Locate the cell with the specified text and output its [X, Y] center coordinate. 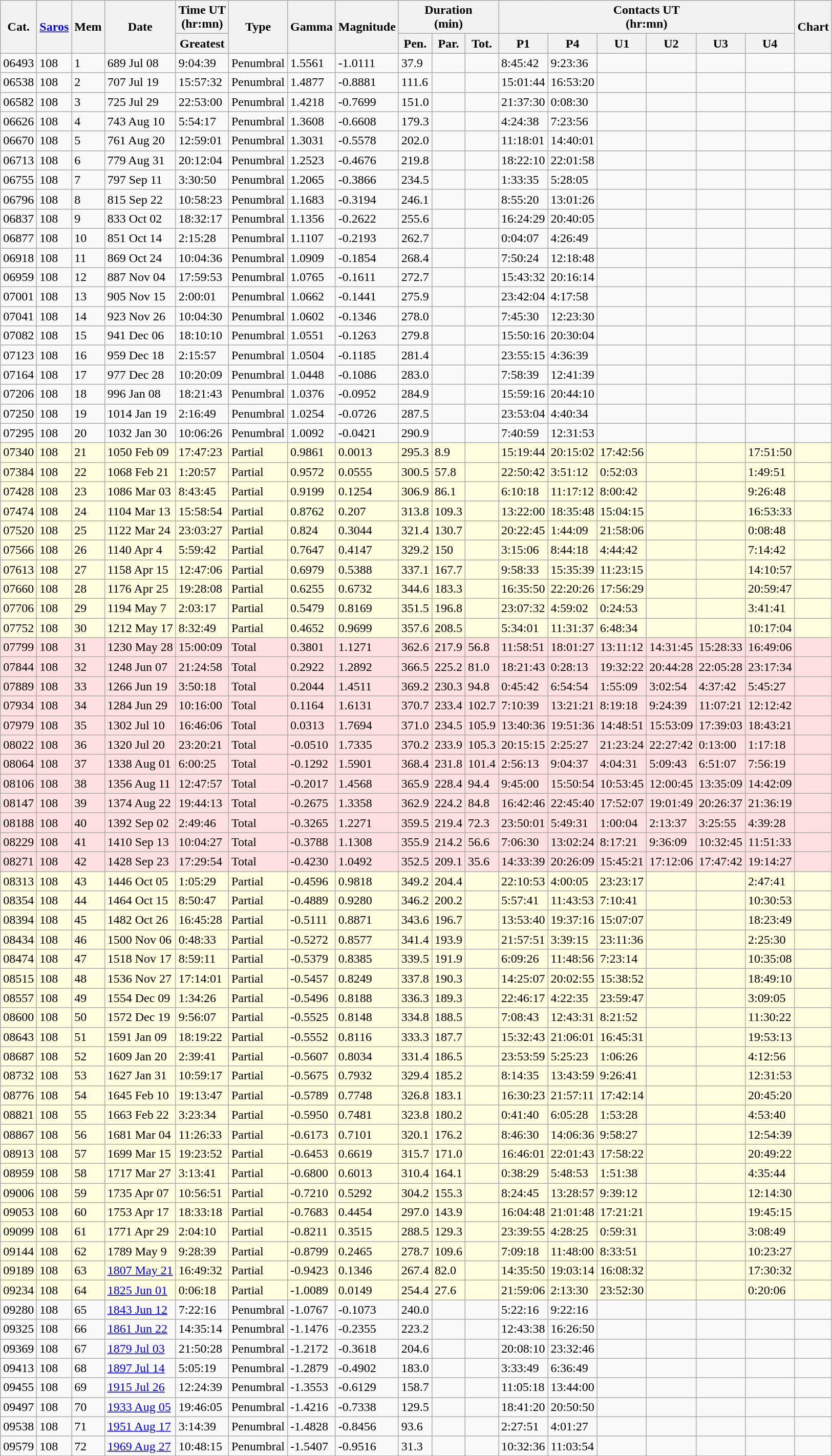
707 Jul 19 [140, 82]
9 [88, 219]
6:51:07 [720, 764]
10:53:45 [622, 784]
15:57:32 [202, 82]
15:53:09 [671, 725]
977 Dec 28 [140, 375]
29 [88, 609]
-0.0421 [367, 433]
14:10:57 [770, 570]
93.6 [415, 1426]
14 [88, 316]
-0.7683 [312, 1212]
1771 Apr 29 [140, 1232]
82.0 [449, 1271]
15:59:16 [523, 394]
11:17:12 [572, 491]
-0.0952 [367, 394]
4:59:02 [572, 609]
10:04:30 [202, 316]
-0.1073 [367, 1310]
07844 [18, 667]
0.207 [367, 511]
14:35:14 [202, 1329]
283.0 [415, 375]
Cat. [18, 27]
-0.1346 [367, 316]
23:50:01 [523, 822]
31.3 [415, 1446]
4 [88, 121]
86.1 [449, 491]
0.1254 [367, 491]
0.2044 [312, 686]
2 [88, 82]
10:56:51 [202, 1193]
334.8 [415, 1017]
288.5 [415, 1232]
180.2 [449, 1115]
23:59:47 [622, 998]
-0.5675 [312, 1076]
1518 Nov 17 [140, 959]
0.8871 [367, 920]
278.7 [415, 1251]
869 Oct 24 [140, 257]
0.0013 [367, 452]
0:04:07 [523, 238]
11:51:33 [770, 842]
12:47:57 [202, 784]
41 [88, 842]
20:15:02 [572, 452]
262.7 [415, 238]
8:21:52 [622, 1017]
8:43:45 [202, 491]
12:59:01 [202, 141]
23:17:34 [770, 667]
10:30:53 [770, 901]
0.9861 [312, 452]
0.7101 [367, 1134]
4:53:40 [770, 1115]
12:54:39 [770, 1134]
1 [88, 63]
1068 Feb 21 [140, 472]
1.3608 [312, 121]
14:35:50 [523, 1271]
5:48:53 [572, 1173]
689 Jul 08 [140, 63]
-0.3265 [312, 822]
1.0254 [312, 414]
-0.4596 [312, 881]
20:26:09 [572, 861]
22:05:28 [720, 667]
09369 [18, 1349]
366.5 [415, 667]
188.5 [449, 1017]
21:23:24 [622, 745]
11:23:15 [622, 570]
17:52:07 [622, 803]
22:53:00 [202, 102]
08271 [18, 861]
0.3044 [367, 530]
-0.6608 [367, 121]
202.0 [415, 141]
1627 Jan 31 [140, 1076]
38 [88, 784]
1.4218 [312, 102]
1500 Nov 06 [140, 940]
267.4 [415, 1271]
0:24:53 [622, 609]
22:27:42 [671, 745]
0.4147 [367, 550]
1302 Jul 10 [140, 725]
07474 [18, 511]
14:33:39 [523, 861]
725 Jul 29 [140, 102]
209.1 [449, 861]
4:36:39 [572, 355]
20:45:20 [770, 1095]
20:44:10 [572, 394]
1:44:09 [572, 530]
07799 [18, 647]
07934 [18, 706]
16:45:31 [622, 1037]
1086 Mar 03 [140, 491]
1591 Jan 09 [140, 1037]
-0.6173 [312, 1134]
21 [88, 452]
7:23:56 [572, 121]
65 [88, 1310]
U4 [770, 44]
208.5 [449, 628]
Mem [88, 27]
1969 Aug 27 [140, 1446]
1933 Aug 05 [140, 1407]
18:01:27 [572, 647]
23:55:15 [523, 355]
23:42:04 [523, 297]
16:24:29 [523, 219]
351.5 [415, 609]
275.9 [415, 297]
1:05:29 [202, 881]
337.1 [415, 570]
12:14:30 [770, 1193]
370.2 [415, 745]
0:38:29 [523, 1173]
21:57:11 [572, 1095]
20:50:50 [572, 1407]
0.6619 [367, 1154]
337.8 [415, 979]
57 [88, 1154]
15 [88, 336]
15:19:44 [523, 452]
1.7694 [367, 725]
-0.2355 [367, 1329]
16:26:50 [572, 1329]
64 [88, 1290]
4:44:42 [622, 550]
-0.1292 [312, 764]
06670 [18, 141]
15:45:21 [622, 861]
09497 [18, 1407]
08600 [18, 1017]
349.2 [415, 881]
09325 [18, 1329]
255.6 [415, 219]
176.2 [449, 1134]
12 [88, 277]
1230 May 28 [140, 647]
304.2 [415, 1193]
0.6732 [367, 589]
Duration(min) [449, 17]
35 [88, 725]
09538 [18, 1426]
0.2465 [367, 1251]
10:17:04 [770, 628]
-0.4676 [367, 160]
22:01:43 [572, 1154]
16:42:46 [523, 803]
08959 [18, 1173]
2:00:01 [202, 297]
09234 [18, 1290]
15:28:33 [720, 647]
355.9 [415, 842]
343.6 [415, 920]
13:11:12 [622, 647]
1789 May 9 [140, 1251]
-0.3788 [312, 842]
4:24:38 [523, 121]
-0.4889 [312, 901]
1140 Apr 4 [140, 550]
233.4 [449, 706]
58 [88, 1173]
1:49:51 [770, 472]
0.7932 [367, 1076]
15:50:54 [572, 784]
4:40:34 [572, 414]
-0.7699 [367, 102]
217.9 [449, 647]
09053 [18, 1212]
1.0662 [312, 297]
306.9 [415, 491]
P1 [523, 44]
7:10:41 [622, 901]
3:51:12 [572, 472]
12:41:39 [572, 375]
1.2065 [312, 180]
365.9 [415, 784]
07889 [18, 686]
Chart [813, 27]
1554 Dec 09 [140, 998]
15:00:09 [202, 647]
13:21:21 [572, 706]
189.3 [449, 998]
-1.5407 [312, 1446]
4:12:56 [770, 1056]
19:46:05 [202, 1407]
06755 [18, 180]
12:24:39 [202, 1387]
20:44:28 [671, 667]
6:09:26 [523, 959]
1572 Dec 19 [140, 1017]
-0.1263 [367, 336]
19:28:08 [202, 589]
28 [88, 589]
09579 [18, 1446]
1843 Jun 12 [140, 1310]
22:01:58 [572, 160]
370.7 [415, 706]
-0.1854 [367, 257]
5:25:23 [572, 1056]
1446 Oct 05 [140, 881]
1356 Aug 11 [140, 784]
Contacts UT(hr:mn) [647, 17]
5 [88, 141]
07123 [18, 355]
779 Aug 31 [140, 160]
1:06:26 [622, 1056]
16:53:33 [770, 511]
339.5 [415, 959]
0.5388 [367, 570]
0.7748 [367, 1095]
321.4 [415, 530]
2:03:17 [202, 609]
-0.5525 [312, 1017]
18:49:10 [770, 979]
10:32:36 [523, 1446]
1.0376 [312, 394]
-0.0726 [367, 414]
84.8 [481, 803]
1.0909 [312, 257]
297.0 [415, 1212]
Greatest [202, 44]
0.3801 [312, 647]
4:26:49 [572, 238]
1609 Jan 20 [140, 1056]
223.2 [415, 1329]
6:05:28 [572, 1115]
8:19:18 [622, 706]
1.1308 [367, 842]
4:17:58 [572, 297]
5:45:27 [770, 686]
1897 Jul 14 [140, 1368]
2:15:57 [202, 355]
0:06:18 [202, 1290]
-0.1611 [367, 277]
-0.8881 [367, 82]
5:57:41 [523, 901]
17:12:06 [671, 861]
16:35:50 [523, 589]
2:27:51 [523, 1426]
183.1 [449, 1095]
310.4 [415, 1173]
344.6 [415, 589]
8:59:11 [202, 959]
0.8577 [367, 940]
2:39:41 [202, 1056]
8:24:45 [523, 1193]
1807 May 21 [140, 1271]
833 Oct 02 [140, 219]
1.4511 [367, 686]
2:47:41 [770, 881]
52 [88, 1056]
54 [88, 1095]
18:23:49 [770, 920]
1122 Mar 24 [140, 530]
8:14:35 [523, 1076]
2:13:37 [671, 822]
20:49:22 [770, 1154]
362.6 [415, 647]
71 [88, 1426]
8:17:21 [622, 842]
07428 [18, 491]
U3 [720, 44]
185.2 [449, 1076]
19:32:22 [622, 667]
8:00:42 [622, 491]
40 [88, 822]
-1.1476 [312, 1329]
17:58:22 [622, 1154]
7:50:24 [523, 257]
233.9 [449, 745]
1176 Apr 25 [140, 589]
08147 [18, 803]
287.5 [415, 414]
143.9 [449, 1212]
09099 [18, 1232]
1.2892 [367, 667]
225.2 [449, 667]
9:23:36 [572, 63]
0.8034 [367, 1056]
4:04:31 [622, 764]
6:54:54 [572, 686]
06918 [18, 257]
12:43:31 [572, 1017]
0:59:31 [622, 1232]
46 [88, 940]
23:03:27 [202, 530]
17:39:03 [720, 725]
1050 Feb 09 [140, 452]
341.4 [415, 940]
18:19:22 [202, 1037]
14:31:45 [671, 647]
07001 [18, 297]
0.8116 [367, 1037]
94.8 [481, 686]
8:50:47 [202, 901]
-0.6800 [312, 1173]
923 Nov 26 [140, 316]
22:10:53 [523, 881]
1410 Sep 13 [140, 842]
17:51:50 [770, 452]
1681 Mar 04 [140, 1134]
200.2 [449, 901]
08687 [18, 1056]
31 [88, 647]
7 [88, 180]
19:44:13 [202, 803]
39 [88, 803]
164.1 [449, 1173]
15:07:07 [622, 920]
16:30:23 [523, 1095]
42 [88, 861]
0.9280 [367, 901]
1.1356 [312, 219]
-0.5272 [312, 940]
1.0092 [312, 433]
7:58:39 [523, 375]
1392 Sep 02 [140, 822]
326.8 [415, 1095]
272.7 [415, 277]
3:08:49 [770, 1232]
23:20:21 [202, 745]
254.4 [415, 1290]
1.3358 [367, 803]
1879 Jul 03 [140, 1349]
3:15:06 [523, 550]
0.9199 [312, 491]
68 [88, 1368]
23:11:36 [622, 940]
Date [140, 27]
-0.8799 [312, 1251]
1.0551 [312, 336]
186.5 [449, 1056]
5:05:19 [202, 1368]
10:04:36 [202, 257]
2:25:30 [770, 940]
08776 [18, 1095]
14:48:51 [622, 725]
193.9 [449, 940]
37.9 [415, 63]
1.7335 [367, 745]
1464 Oct 15 [140, 901]
11:05:18 [523, 1387]
22:50:42 [523, 472]
17:29:54 [202, 861]
1.0504 [312, 355]
1320 Jul 20 [140, 745]
09280 [18, 1310]
-0.5552 [312, 1037]
278.0 [415, 316]
3:23:34 [202, 1115]
22:46:17 [523, 998]
-0.5457 [312, 979]
21:24:58 [202, 667]
0.2922 [312, 667]
1.4877 [312, 82]
1248 Jun 07 [140, 667]
7:10:39 [523, 706]
32 [88, 667]
2:04:10 [202, 1232]
11:30:22 [770, 1017]
1338 Aug 01 [140, 764]
07613 [18, 570]
281.4 [415, 355]
-0.4902 [367, 1368]
16:49:32 [202, 1271]
1:20:57 [202, 472]
905 Nov 15 [140, 297]
102.7 [481, 706]
06713 [18, 160]
06837 [18, 219]
13 [88, 297]
0:13:00 [720, 745]
323.8 [415, 1115]
16:08:32 [622, 1271]
2:15:28 [202, 238]
59 [88, 1193]
23:23:17 [622, 881]
4:28:25 [572, 1232]
27.6 [449, 1290]
246.1 [415, 199]
13:53:40 [523, 920]
11:58:51 [523, 647]
08064 [18, 764]
12:23:30 [572, 316]
1.2271 [367, 822]
3:33:49 [523, 1368]
22:20:26 [572, 589]
761 Aug 20 [140, 141]
47 [88, 959]
20:40:05 [572, 219]
1.4568 [367, 784]
26 [88, 550]
57.8 [449, 472]
1.5901 [367, 764]
-0.5496 [312, 998]
369.2 [415, 686]
15:32:43 [523, 1037]
12:00:45 [671, 784]
279.8 [415, 336]
17:30:32 [770, 1271]
129.3 [449, 1232]
1032 Jan 30 [140, 433]
24 [88, 511]
18:22:10 [523, 160]
15:43:32 [523, 277]
20:16:14 [572, 277]
-0.1185 [367, 355]
219.4 [449, 822]
111.6 [415, 82]
179.3 [415, 121]
23:32:46 [572, 1349]
1.5561 [312, 63]
08188 [18, 822]
5:09:43 [671, 764]
167.7 [449, 570]
290.9 [415, 433]
7:09:18 [523, 1251]
359.5 [415, 822]
9:26:48 [770, 491]
-0.6453 [312, 1154]
300.5 [415, 472]
19:53:13 [770, 1037]
06796 [18, 199]
Gamma [312, 27]
-0.3194 [367, 199]
14:25:07 [523, 979]
-0.7210 [312, 1193]
15:58:54 [202, 511]
0.8249 [367, 979]
27 [88, 570]
1284 Jun 29 [140, 706]
9:24:39 [671, 706]
0.8169 [367, 609]
105.3 [481, 745]
1104 Mar 13 [140, 511]
5:22:16 [523, 1310]
19:23:52 [202, 1154]
18 [88, 394]
13:44:00 [572, 1387]
1:53:28 [622, 1115]
7:45:30 [523, 316]
9:22:16 [572, 1310]
1.6131 [367, 706]
10:59:17 [202, 1076]
Type [258, 27]
20:22:45 [523, 530]
7:22:16 [202, 1310]
06582 [18, 102]
9:45:00 [523, 784]
-1.0767 [312, 1310]
15:35:39 [572, 570]
10:48:15 [202, 1446]
1951 Aug 17 [140, 1426]
13:43:59 [572, 1076]
9:56:07 [202, 1017]
797 Sep 11 [140, 180]
9:36:09 [671, 842]
-0.8211 [312, 1232]
19:13:47 [202, 1095]
56.8 [481, 647]
2:16:49 [202, 414]
Magnitude [367, 27]
56 [88, 1134]
130.7 [449, 530]
352.5 [415, 861]
48 [88, 979]
8:32:49 [202, 628]
1.1271 [367, 647]
336.3 [415, 998]
-1.2172 [312, 1349]
72.3 [481, 822]
6:48:34 [622, 628]
1.0602 [312, 316]
36 [88, 745]
1:33:35 [523, 180]
5:28:05 [572, 180]
14:40:01 [572, 141]
-0.5789 [312, 1095]
1861 Jun 22 [140, 1329]
21:37:30 [523, 102]
14:06:36 [572, 1134]
-1.0089 [312, 1290]
20:30:04 [572, 336]
08913 [18, 1154]
10:16:00 [202, 706]
1663 Feb 22 [140, 1115]
11:07:21 [720, 706]
Time UT(hr:mn) [202, 17]
19:01:49 [671, 803]
17 [88, 375]
15:50:16 [523, 336]
-1.4216 [312, 1407]
10:06:26 [202, 433]
-0.5607 [312, 1056]
06493 [18, 63]
230.3 [449, 686]
231.8 [449, 764]
1482 Oct 26 [140, 920]
07041 [18, 316]
08867 [18, 1134]
17:42:56 [622, 452]
19:37:16 [572, 920]
14:42:09 [770, 784]
4:00:05 [572, 881]
15:38:52 [622, 979]
-0.9516 [367, 1446]
Pen. [415, 44]
08515 [18, 979]
0.7481 [367, 1115]
12:47:06 [202, 570]
09413 [18, 1368]
1645 Feb 10 [140, 1095]
0:41:40 [523, 1115]
1158 Apr 15 [140, 570]
16:53:20 [572, 82]
16:04:48 [523, 1212]
21:57:51 [523, 940]
23:52:30 [622, 1290]
190.3 [449, 979]
1428 Sep 23 [140, 861]
19:45:15 [770, 1212]
1374 Aug 22 [140, 803]
996 Jan 08 [140, 394]
0.5479 [312, 609]
17:47:23 [202, 452]
10:58:23 [202, 199]
33 [88, 686]
13:01:26 [572, 199]
08394 [18, 920]
9:58:33 [523, 570]
204.6 [415, 1349]
357.6 [415, 628]
13:02:24 [572, 842]
70 [88, 1407]
Par. [449, 44]
2:13:30 [572, 1290]
11:18:01 [523, 141]
-0.3866 [367, 180]
16 [88, 355]
6:36:49 [572, 1368]
1212 May 17 [140, 628]
17:14:01 [202, 979]
13:28:57 [572, 1193]
0:45:42 [523, 686]
196.8 [449, 609]
50 [88, 1017]
69 [88, 1387]
0.4454 [367, 1212]
-0.4230 [312, 861]
333.3 [415, 1037]
10:20:09 [202, 375]
07752 [18, 628]
11:48:00 [572, 1251]
10 [88, 238]
07164 [18, 375]
20:08:10 [523, 1349]
4:35:44 [770, 1173]
1536 Nov 27 [140, 979]
20:02:55 [572, 979]
0.1164 [312, 706]
08643 [18, 1037]
08229 [18, 842]
214.2 [449, 842]
362.9 [415, 803]
315.7 [415, 1154]
1915 Jul 26 [140, 1387]
07706 [18, 609]
09455 [18, 1387]
7:56:19 [770, 764]
204.4 [449, 881]
09006 [18, 1193]
63 [88, 1271]
0.0313 [312, 725]
-1.4828 [312, 1426]
9:58:27 [622, 1134]
0.7647 [312, 550]
6:00:25 [202, 764]
0.6013 [367, 1173]
22 [88, 472]
228.4 [449, 784]
06959 [18, 277]
-0.1086 [367, 375]
07384 [18, 472]
151.0 [415, 102]
1266 Jun 19 [140, 686]
18:32:17 [202, 219]
4:37:42 [720, 686]
941 Dec 06 [140, 336]
66 [88, 1329]
3:09:05 [770, 998]
2:56:13 [523, 764]
-0.5111 [312, 920]
16:46:01 [523, 1154]
8.9 [449, 452]
0.1346 [367, 1271]
-0.5379 [312, 959]
4:39:28 [770, 822]
8:46:30 [523, 1134]
07979 [18, 725]
-0.2622 [367, 219]
0:08:48 [770, 530]
16:45:28 [202, 920]
07340 [18, 452]
0:28:13 [572, 667]
3:39:15 [572, 940]
887 Nov 04 [140, 277]
1014 Jan 19 [140, 414]
3:14:39 [202, 1426]
8:55:20 [523, 199]
-1.0111 [367, 63]
-1.3553 [312, 1387]
8 [88, 199]
19:51:36 [572, 725]
18:10:10 [202, 336]
08354 [18, 901]
0.0555 [367, 472]
07520 [18, 530]
13:35:09 [720, 784]
219.8 [415, 160]
-0.8456 [367, 1426]
15:01:44 [523, 82]
8:33:51 [622, 1251]
9:28:39 [202, 1251]
08434 [18, 940]
1699 Mar 15 [140, 1154]
-0.5578 [367, 141]
20 [88, 433]
9:39:12 [622, 1193]
9:04:37 [572, 764]
313.8 [415, 511]
5:34:01 [523, 628]
49 [88, 998]
7:40:59 [523, 433]
20:12:04 [202, 160]
08106 [18, 784]
3 [88, 102]
158.7 [415, 1387]
17:56:29 [622, 589]
150 [449, 550]
12:43:38 [523, 1329]
72 [88, 1446]
1.3031 [312, 141]
17:42:14 [622, 1095]
Saros [54, 27]
-0.2193 [367, 238]
37 [88, 764]
-0.5950 [312, 1115]
0.8385 [367, 959]
8:44:18 [572, 550]
183.0 [415, 1368]
P4 [572, 44]
109.3 [449, 511]
959 Dec 18 [140, 355]
2:25:27 [572, 745]
0.0149 [367, 1290]
U1 [622, 44]
06538 [18, 82]
4:01:27 [572, 1426]
44 [88, 901]
0.6979 [312, 570]
0.4652 [312, 628]
5:49:31 [572, 822]
329.4 [415, 1076]
07566 [18, 550]
1735 Apr 07 [140, 1193]
07250 [18, 414]
1.0448 [312, 375]
4:22:35 [572, 998]
1:34:26 [202, 998]
23:39:55 [523, 1232]
3:25:55 [720, 822]
67 [88, 1349]
7:23:14 [622, 959]
331.4 [415, 1056]
183.3 [449, 589]
20:59:47 [770, 589]
23 [88, 491]
13:40:36 [523, 725]
61 [88, 1232]
851 Oct 14 [140, 238]
-0.2017 [312, 784]
34 [88, 706]
0.6255 [312, 589]
09144 [18, 1251]
18:33:18 [202, 1212]
-0.0510 [312, 745]
21:59:06 [523, 1290]
17:47:42 [720, 861]
295.3 [415, 452]
10:04:27 [202, 842]
08474 [18, 959]
55 [88, 1115]
5:54:17 [202, 121]
23:53:04 [523, 414]
81.0 [481, 667]
-0.7338 [367, 1407]
51 [88, 1037]
0.3515 [367, 1232]
0.8762 [312, 511]
16:46:06 [202, 725]
25 [88, 530]
18:41:20 [523, 1407]
0:20:06 [770, 1290]
1.1107 [312, 238]
43 [88, 881]
35.6 [481, 861]
1:00:04 [622, 822]
3:02:54 [671, 686]
5:59:42 [202, 550]
268.4 [415, 257]
62 [88, 1251]
19 [88, 414]
23:53:59 [523, 1056]
56.6 [481, 842]
07206 [18, 394]
0.5292 [367, 1193]
21:58:06 [622, 530]
155.3 [449, 1193]
11:43:53 [572, 901]
19:14:27 [770, 861]
09189 [18, 1271]
101.4 [481, 764]
20:26:37 [720, 803]
109.6 [449, 1251]
17:21:21 [622, 1212]
-0.6129 [367, 1387]
3:41:41 [770, 609]
07295 [18, 433]
1:55:09 [622, 686]
08313 [18, 881]
105.9 [481, 725]
11:48:56 [572, 959]
815 Sep 22 [140, 199]
743 Aug 10 [140, 121]
21:50:28 [202, 1349]
94.4 [481, 784]
10:32:45 [720, 842]
1.2523 [312, 160]
3:50:18 [202, 686]
6:10:18 [523, 491]
Tot. [481, 44]
1.0492 [367, 861]
08557 [18, 998]
171.0 [449, 1154]
187.7 [449, 1037]
-0.1441 [367, 297]
53 [88, 1076]
30 [88, 628]
07660 [18, 589]
U2 [671, 44]
08732 [18, 1076]
346.2 [415, 901]
10:23:27 [770, 1251]
0.8148 [367, 1017]
11:26:33 [202, 1134]
08022 [18, 745]
1:17:18 [770, 745]
0.824 [312, 530]
0:52:03 [622, 472]
196.7 [449, 920]
19:03:14 [572, 1271]
07082 [18, 336]
-1.2879 [312, 1368]
-0.3618 [367, 1349]
21:06:01 [572, 1037]
10:35:08 [770, 959]
0.9699 [367, 628]
368.4 [415, 764]
11:31:37 [572, 628]
284.9 [415, 394]
3:13:41 [202, 1173]
18:35:48 [572, 511]
1717 Mar 27 [140, 1173]
22:45:40 [572, 803]
8:45:42 [523, 63]
13:22:00 [523, 511]
1753 Apr 17 [140, 1212]
224.2 [449, 803]
20:15:15 [523, 745]
7:06:30 [523, 842]
129.5 [415, 1407]
0.9572 [312, 472]
240.0 [415, 1310]
08821 [18, 1115]
21:01:48 [572, 1212]
12:18:48 [572, 257]
60 [88, 1212]
7:08:43 [523, 1017]
9:26:41 [622, 1076]
12:12:42 [770, 706]
1194 May 7 [140, 609]
371.0 [415, 725]
329.2 [415, 550]
7:14:42 [770, 550]
21:36:19 [770, 803]
1.1683 [312, 199]
23:07:32 [523, 609]
06877 [18, 238]
6 [88, 160]
16:49:06 [770, 647]
06626 [18, 121]
15:04:15 [622, 511]
18:43:21 [770, 725]
-0.9423 [312, 1271]
9:04:39 [202, 63]
45 [88, 920]
0.9818 [367, 881]
0.8188 [367, 998]
320.1 [415, 1134]
191.9 [449, 959]
1:51:38 [622, 1173]
-0.2675 [312, 803]
0:08:30 [572, 102]
11:03:54 [572, 1446]
3:30:50 [202, 180]
0:48:33 [202, 940]
1825 Jun 01 [140, 1290]
17:59:53 [202, 277]
2:49:46 [202, 822]
1.0765 [312, 277]
11 [88, 257]
